Locate the cell with the specified text and output its (X, Y) center coordinate. 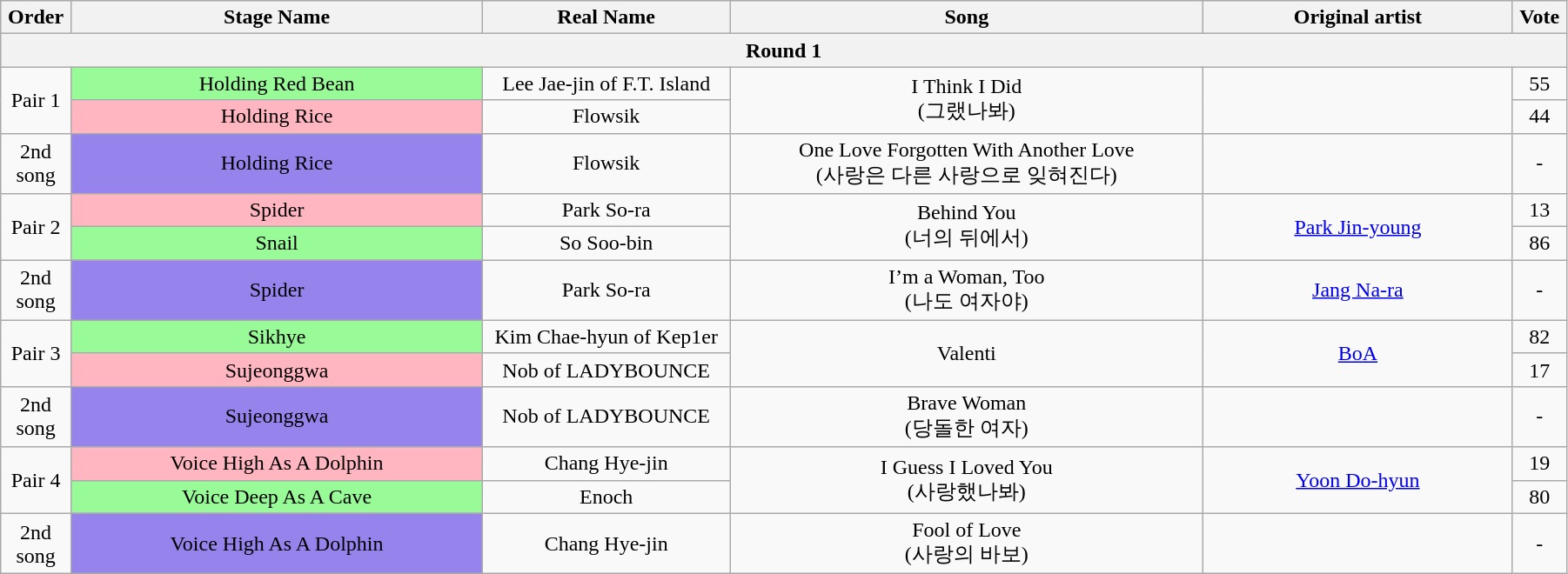
Pair 3 (37, 353)
Vote (1540, 17)
Real Name (606, 17)
BoA (1357, 353)
17 (1540, 370)
Brave Woman(당돌한 여자) (967, 417)
Fool of Love(사랑의 바보) (967, 544)
Voice Deep As A Cave (277, 497)
Behind You(너의 뒤에서) (967, 227)
Round 1 (784, 50)
So Soo-bin (606, 244)
Yoon Do-hyun (1357, 480)
Snail (277, 244)
19 (1540, 464)
13 (1540, 210)
Park Jin-young (1357, 227)
I Guess I Loved You(사랑했나봐) (967, 480)
One Love Forgotten With Another Love(사랑은 다른 사랑으로 잊혀진다) (967, 164)
Jang Na-ra (1357, 290)
Lee Jae-jin of F.T. Island (606, 83)
Kim Chae-hyun of Kep1er (606, 337)
Holding Red Bean (277, 83)
Order (37, 17)
I’m a Woman, Too(나도 여자야) (967, 290)
Sikhye (277, 337)
Pair 2 (37, 227)
55 (1540, 83)
I Think I Did(그랬나봐) (967, 100)
82 (1540, 337)
Stage Name (277, 17)
Pair 1 (37, 100)
80 (1540, 497)
Valenti (967, 353)
Song (967, 17)
Original artist (1357, 17)
44 (1540, 117)
Pair 4 (37, 480)
86 (1540, 244)
Enoch (606, 497)
